Find where the given text appears and provide that cell's center as (x, y) coordinate. 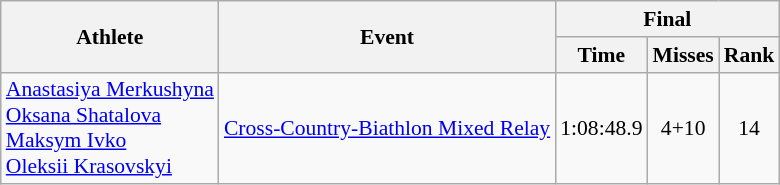
Anastasiya MerkushynaOksana ShatalovaMaksym IvkoOleksii Krasovskyi (110, 128)
Time (601, 55)
Final (667, 19)
Athlete (110, 36)
Event (387, 36)
Misses (684, 55)
14 (750, 128)
1:08:48.9 (601, 128)
Cross-Country-Biathlon Mixed Relay (387, 128)
Rank (750, 55)
4+10 (684, 128)
